Find where the given text appears and provide that cell's center as [X, Y] coordinate. 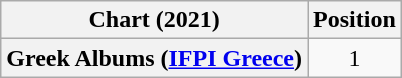
Greek Albums (IFPI Greece) [154, 58]
Chart (2021) [154, 20]
1 [355, 58]
Position [355, 20]
